Return the (X, Y) coordinate for the center point of the cell that contains the specified text.  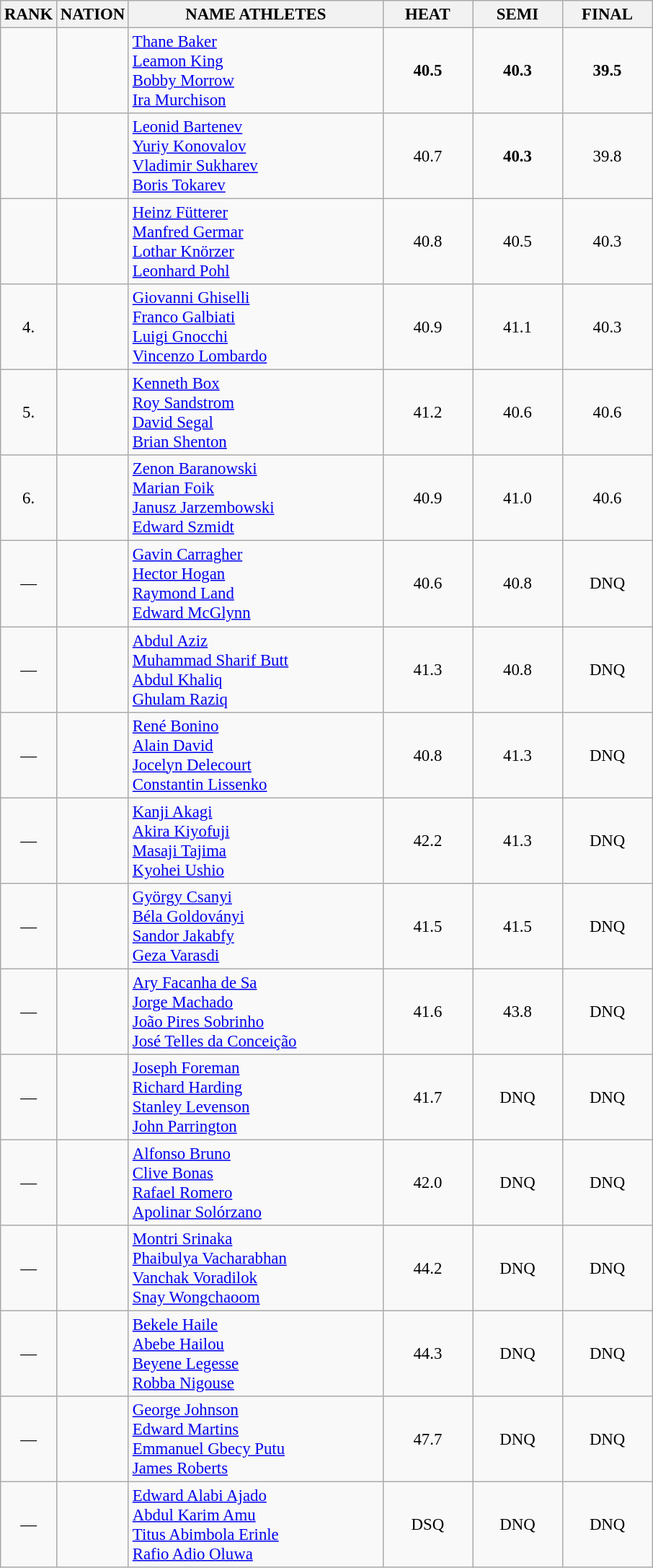
41.1 (517, 327)
Giovanni GhiselliFranco GalbiatiLuigi GnocchiVincenzo Lombardo (255, 327)
György CsanyiBéla GoldoványiSandor JakabfyGeza Varasdi (255, 926)
42.0 (428, 1183)
Heinz FüttererManfred GermarLothar KnörzerLeonhard Pohl (255, 242)
Leonid BartenevYuriy KonovalovVladimir SukharevBoris Tokarev (255, 156)
Kanji AkagiAkira KiyofujiMasaji TajimaKyohei Ushio (255, 841)
42.2 (428, 841)
NATION (92, 14)
Montri SrinakaPhaibulya VacharabhanVanchak VoradilokSnay Wongchaoom (255, 1268)
5. (29, 413)
47.7 (428, 1440)
43.8 (517, 1011)
Kenneth BoxRoy SandstromDavid SegalBrian Shenton (255, 413)
Bekele HaileAbebe HailouBeyene LegesseRobba Nigouse (255, 1353)
Ary Facanha de SaJorge MachadoJoão Pires SobrinhoJosé Telles da Conceição (255, 1011)
Thane BakerLeamon KingBobby MorrowIra Murchison (255, 71)
FINAL (607, 14)
Gavin CarragherHector HoganRaymond LandEdward McGlynn (255, 584)
RANK (29, 14)
41.2 (428, 413)
44.3 (428, 1353)
DSQ (428, 1525)
George JohnsonEdward MartinsEmmanuel Gbecy PutuJames Roberts (255, 1440)
41.6 (428, 1011)
39.8 (607, 156)
Joseph ForemanRichard HardingStanley LevensonJohn Parrington (255, 1098)
Zenon BaranowskiMarian FoikJanusz JarzembowskiEdward Szmidt (255, 499)
4. (29, 327)
40.7 (428, 156)
NAME ATHLETES (255, 14)
HEAT (428, 14)
René BoninoAlain DavidJocelyn DelecourtConstantin Lissenko (255, 754)
Edward Alabi AjadoAbdul Karim AmuTitus Abimbola ErinleRafio Adio Oluwa (255, 1525)
Abdul AzizMuhammad Sharif ButtAbdul KhaliqGhulam Raziq (255, 669)
41.7 (428, 1098)
41.0 (517, 499)
SEMI (517, 14)
39.5 (607, 71)
6. (29, 499)
44.2 (428, 1268)
Alfonso BrunoClive BonasRafael RomeroApolinar Solórzano (255, 1183)
